Scan for the cell matching the given text and deliver its (X, Y) coordinate at center. 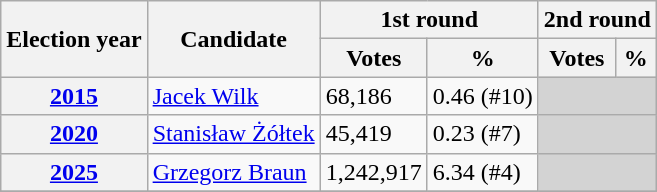
2015 (74, 96)
2020 (74, 134)
68,186 (374, 96)
2nd round (597, 20)
0.46 (#10) (482, 96)
2025 (74, 172)
Election year (74, 39)
Jacek Wilk (234, 96)
45,419 (374, 134)
1,242,917 (374, 172)
Candidate (234, 39)
Stanisław Żółtek (234, 134)
0.23 (#7) (482, 134)
Grzegorz Braun (234, 172)
1st round (429, 20)
6.34 (#4) (482, 172)
